Detect which cell encompasses the target text, then output its [X, Y] center coordinate. 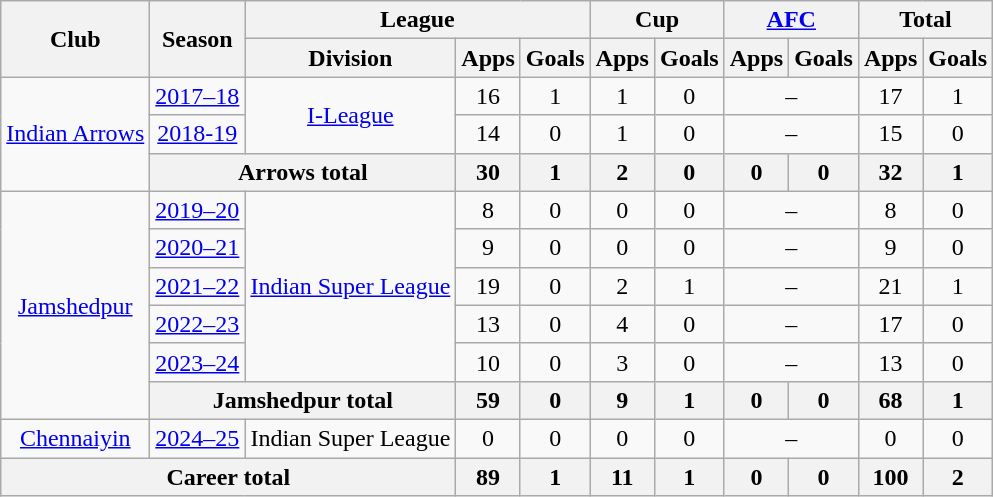
Jamshedpur [76, 305]
League [418, 20]
2024–25 [198, 438]
Career total [228, 477]
32 [890, 172]
Jamshedpur total [303, 400]
Cup [657, 20]
3 [622, 362]
2018-19 [198, 134]
100 [890, 477]
Indian Arrows [76, 134]
11 [622, 477]
10 [488, 362]
Arrows total [303, 172]
2017–18 [198, 96]
14 [488, 134]
2023–24 [198, 362]
AFC [791, 20]
30 [488, 172]
Season [198, 39]
59 [488, 400]
4 [622, 324]
2019–20 [198, 210]
I-League [350, 115]
2021–22 [198, 286]
2020–21 [198, 248]
68 [890, 400]
89 [488, 477]
16 [488, 96]
15 [890, 134]
19 [488, 286]
21 [890, 286]
Total [925, 20]
2022–23 [198, 324]
Club [76, 39]
Chennaiyin [76, 438]
Division [350, 58]
